Identify which cell holds the provided text, then report its (x, y) central coordinate. 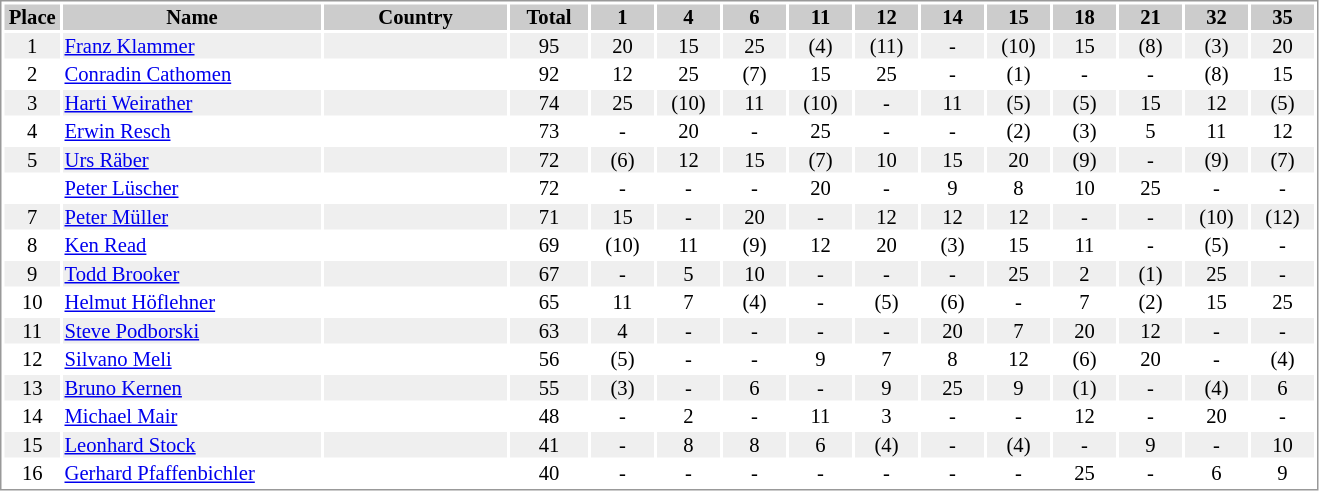
73 (549, 131)
56 (549, 359)
Peter Müller (192, 217)
Bruno Kernen (192, 388)
Name (192, 17)
Place (32, 17)
Leonhard Stock (192, 445)
41 (549, 445)
55 (549, 388)
21 (1150, 17)
74 (549, 103)
Harti Weirather (192, 103)
13 (32, 388)
(12) (1282, 217)
35 (1282, 17)
(11) (886, 46)
92 (549, 75)
Franz Klammer (192, 46)
32 (1216, 17)
Silvano Meli (192, 359)
Helmut Höflehner (192, 303)
16 (32, 473)
48 (549, 417)
18 (1084, 17)
63 (549, 331)
Total (549, 17)
71 (549, 217)
Michael Mair (192, 417)
Ken Read (192, 245)
67 (549, 274)
Country (416, 17)
Todd Brooker (192, 274)
Steve Podborski (192, 331)
Conradin Cathomen (192, 75)
Erwin Resch (192, 131)
69 (549, 245)
Peter Lüscher (192, 189)
95 (549, 46)
65 (549, 303)
Urs Räber (192, 160)
Gerhard Pfaffenbichler (192, 473)
40 (549, 473)
